Provide the [x, y] coordinate of the cell's center where the given text is located.  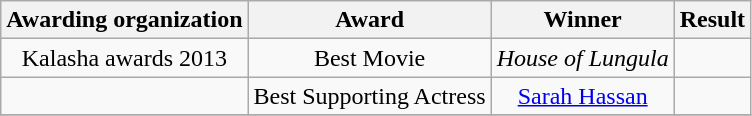
Best Supporting Actress [370, 96]
Kalasha awards 2013 [124, 58]
Best Movie [370, 58]
Result [712, 20]
House of Lungula [582, 58]
Sarah Hassan [582, 96]
Award [370, 20]
Winner [582, 20]
Awarding organization [124, 20]
